Return the (x, y) coordinate for the center point of the cell that contains the specified text.  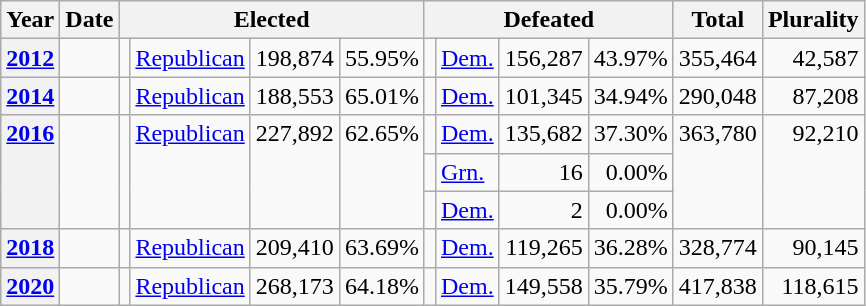
90,145 (813, 248)
42,587 (813, 58)
135,682 (544, 134)
36.28% (630, 248)
119,265 (544, 248)
209,410 (294, 248)
355,464 (718, 58)
363,780 (718, 172)
43.97% (630, 58)
64.18% (382, 286)
65.01% (382, 96)
290,048 (718, 96)
227,892 (294, 172)
2 (544, 210)
Defeated (548, 20)
2020 (30, 286)
35.79% (630, 286)
87,208 (813, 96)
149,558 (544, 286)
268,173 (294, 286)
328,774 (718, 248)
156,287 (544, 58)
Plurality (813, 20)
37.30% (630, 134)
417,838 (718, 286)
Total (718, 20)
16 (544, 172)
2016 (30, 172)
Elected (272, 20)
55.95% (382, 58)
92,210 (813, 172)
118,615 (813, 286)
Year (30, 20)
2012 (30, 58)
Date (90, 20)
188,553 (294, 96)
34.94% (630, 96)
101,345 (544, 96)
2018 (30, 248)
2014 (30, 96)
62.65% (382, 172)
198,874 (294, 58)
Grn. (467, 172)
63.69% (382, 248)
